Scan for the cell matching the given text and deliver its (X, Y) coordinate at center. 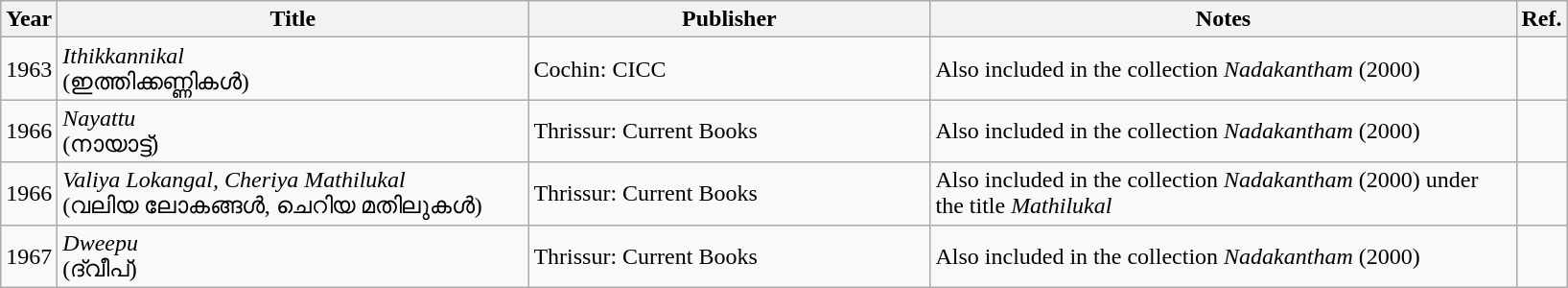
Also included in the collection Nadakantham (2000) under the title Mathilukal (1224, 194)
1967 (29, 255)
Valiya Lokangal, Cheriya Mathilukal(വലിയ ലോകങ്ങൾ, ചെറിയ മതിലുകൾ) (293, 194)
Year (29, 19)
Ref. (1542, 19)
Publisher (729, 19)
Nayattu(നായാട്ട്) (293, 131)
Notes (1224, 19)
Title (293, 19)
1963 (29, 69)
Ithikkannikal(ഇത്തിക്കണ്ണികൾ) (293, 69)
Dweepu(ദ്വീപ്) (293, 255)
Cochin: CICC (729, 69)
